Determine the [X, Y] coordinate at the center of the cell enclosing the given text.  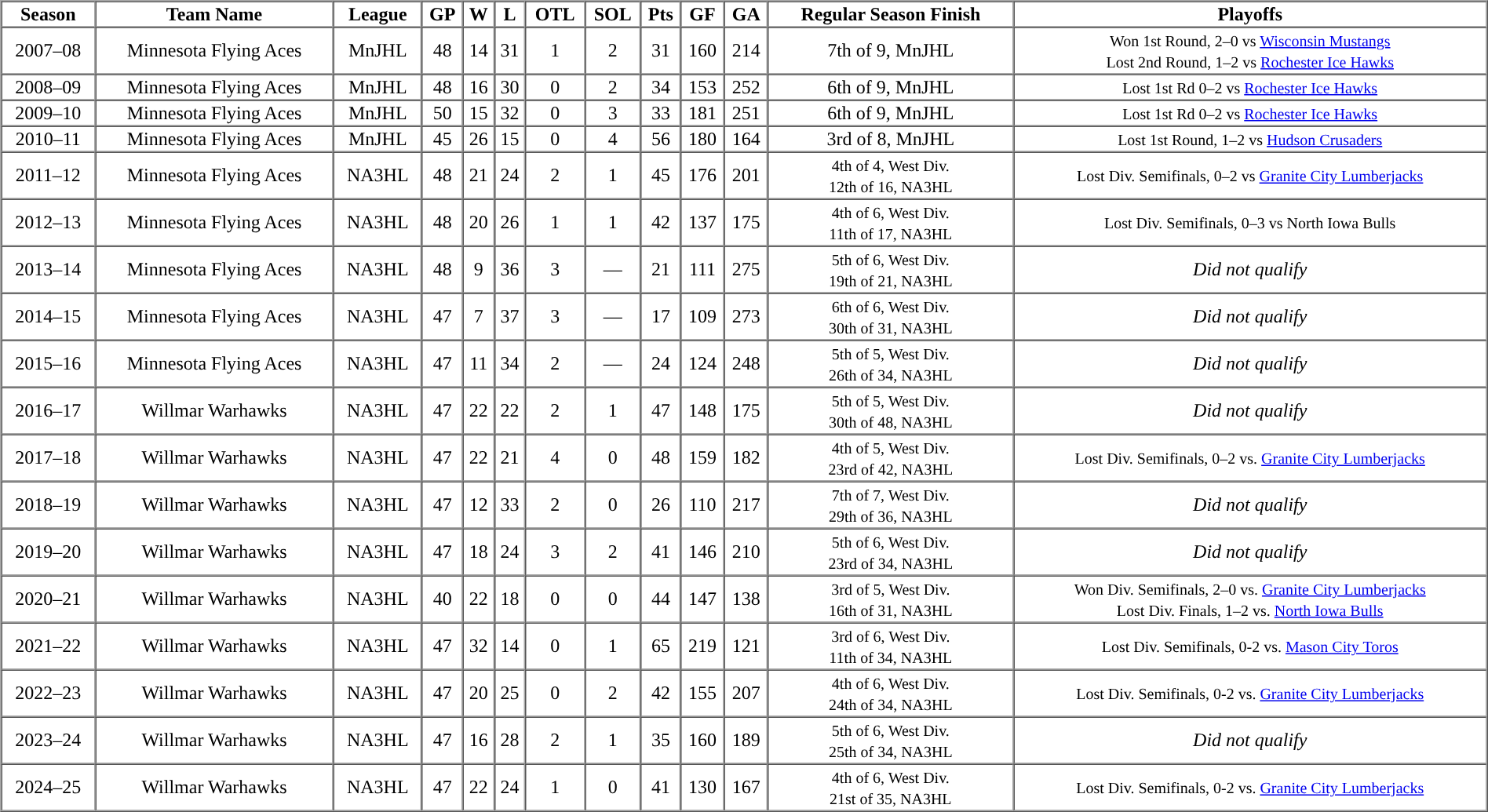
217 [746, 505]
Regular Season Finish [891, 14]
Season [49, 14]
109 [702, 317]
5th of 6, West Div.25th of 34, NA3HL [891, 741]
147 [702, 599]
GP [442, 14]
3rd of 5, West Div.16th of 31, NA3HL [891, 599]
37 [510, 317]
League [377, 14]
110 [702, 505]
2022–23 [49, 694]
2016–17 [49, 411]
7th of 7, West Div.29th of 36, NA3HL [891, 505]
Pts [661, 14]
251 [746, 113]
5th of 5, West Div.26th of 34, NA3HL [891, 364]
2020–21 [49, 599]
214 [746, 50]
252 [746, 86]
189 [746, 741]
Lost Div. Semifinals, 0-2 vs. Mason City Toros [1250, 646]
4th of 4, West Div.12th of 16, NA3HL [891, 176]
2007–08 [49, 50]
2008–09 [49, 86]
2011–12 [49, 176]
210 [746, 552]
182 [746, 458]
273 [746, 317]
9 [479, 270]
176 [702, 176]
180 [702, 138]
4th of 6, West Div.24th of 34, NA3HL [891, 694]
7 [479, 317]
159 [702, 458]
6th of 6, West Div.30th of 31, NA3HL [891, 317]
Playoffs [1250, 14]
Lost 1st Round, 1–2 vs Hudson Crusaders [1250, 138]
Won Div. Semifinals, 2–0 vs. Granite City LumberjacksLost Div. Finals, 1–2 vs. North Iowa Bulls [1250, 599]
OTL [554, 14]
2021–22 [49, 646]
L [510, 14]
2010–11 [49, 138]
275 [746, 270]
65 [661, 646]
130 [702, 788]
Lost Div. Semifinals, 0–2 vs Granite City Lumberjacks [1250, 176]
36 [510, 270]
Lost Div. Semifinals, 0–2 vs. Granite City Lumberjacks [1250, 458]
3rd of 8, MnJHL [891, 138]
2019–20 [49, 552]
GA [746, 14]
44 [661, 599]
5th of 5, West Div.30th of 48, NA3HL [891, 411]
207 [746, 694]
GF [702, 14]
2023–24 [49, 741]
2013–14 [49, 270]
4th of 6, West Div.21st of 35, NA3HL [891, 788]
4th of 6, West Div.11th of 17, NA3HL [891, 223]
40 [442, 599]
167 [746, 788]
17 [661, 317]
181 [702, 113]
2015–16 [49, 364]
35 [661, 741]
2009–10 [49, 113]
5th of 6, West Div.19th of 21, NA3HL [891, 270]
5th of 6, West Div.23rd of 34, NA3HL [891, 552]
219 [702, 646]
155 [702, 694]
SOL [613, 14]
137 [702, 223]
153 [702, 86]
30 [510, 86]
7th of 9, MnJHL [891, 50]
111 [702, 270]
12 [479, 505]
2024–25 [49, 788]
56 [661, 138]
50 [442, 113]
2012–13 [49, 223]
4th of 5, West Div.23rd of 42, NA3HL [891, 458]
11 [479, 364]
Lost Div. Semifinals, 0–3 vs North Iowa Bulls [1250, 223]
2017–18 [49, 458]
138 [746, 599]
2018–19 [49, 505]
164 [746, 138]
25 [510, 694]
2014–15 [49, 317]
148 [702, 411]
3rd of 6, West Div.11th of 34, NA3HL [891, 646]
146 [702, 552]
201 [746, 176]
Team Name [214, 14]
124 [702, 364]
W [479, 14]
28 [510, 741]
248 [746, 364]
121 [746, 646]
Won 1st Round, 2–0 vs Wisconsin MustangsLost 2nd Round, 1–2 vs Rochester Ice Hawks [1250, 50]
